From the cell containing the given text, extract its center point as [X, Y] coordinate. 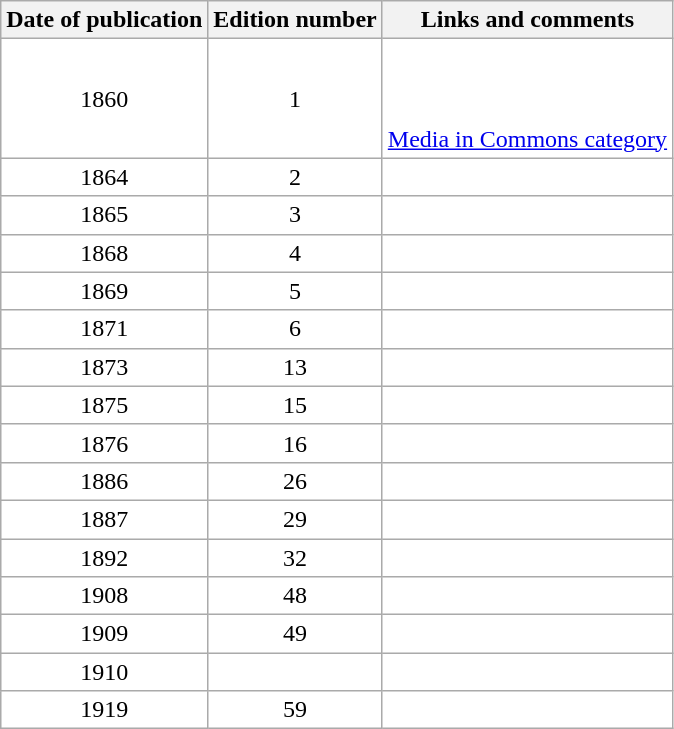
59 [295, 710]
1869 [104, 291]
48 [295, 596]
1876 [104, 443]
Date of publication [104, 20]
1865 [104, 215]
1871 [104, 329]
1886 [104, 481]
13 [295, 367]
2 [295, 177]
1875 [104, 405]
4 [295, 253]
1908 [104, 596]
Links and comments [527, 20]
Media in Commons category [527, 98]
1887 [104, 519]
5 [295, 291]
1873 [104, 367]
16 [295, 443]
1 [295, 98]
26 [295, 481]
32 [295, 557]
3 [295, 215]
49 [295, 634]
Edition number [295, 20]
1892 [104, 557]
1919 [104, 710]
1909 [104, 634]
1864 [104, 177]
1860 [104, 98]
15 [295, 405]
29 [295, 519]
6 [295, 329]
1910 [104, 672]
1868 [104, 253]
